Extract the (x, y) coordinate from the center of the cell holding the provided text.  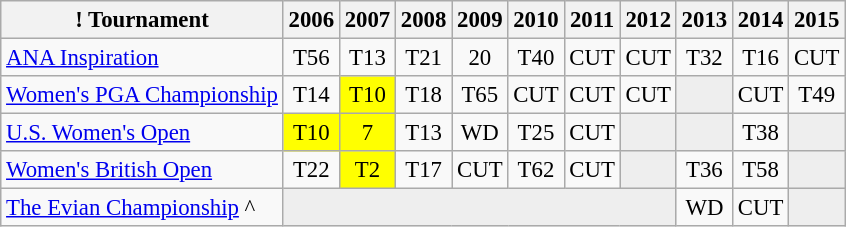
T38 (760, 133)
2014 (760, 20)
20 (480, 58)
2013 (704, 20)
T65 (480, 95)
2007 (367, 20)
T40 (536, 58)
! Tournament (142, 20)
T18 (424, 95)
Women's British Open (142, 170)
2006 (311, 20)
2010 (536, 20)
T36 (704, 170)
T32 (704, 58)
U.S. Women's Open (142, 133)
T58 (760, 170)
T49 (817, 95)
2011 (592, 20)
T17 (424, 170)
T21 (424, 58)
The Evian Championship ^ (142, 208)
2015 (817, 20)
T14 (311, 95)
T16 (760, 58)
T62 (536, 170)
7 (367, 133)
T2 (367, 170)
2012 (648, 20)
2008 (424, 20)
T22 (311, 170)
2009 (480, 20)
Women's PGA Championship (142, 95)
T56 (311, 58)
T25 (536, 133)
ANA Inspiration (142, 58)
